Locate the cell with the specified text and output its (X, Y) center coordinate. 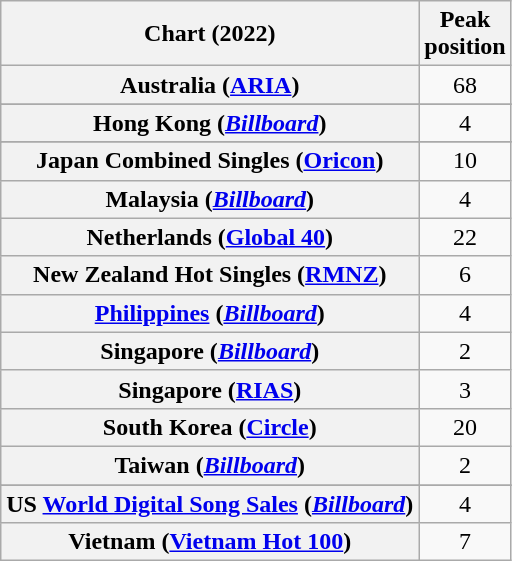
7 (465, 542)
3 (465, 389)
Peakposition (465, 34)
US World Digital Song Sales (Billboard) (210, 503)
New Zealand Hot Singles (RMNZ) (210, 275)
Australia (ARIA) (210, 85)
68 (465, 85)
6 (465, 275)
Chart (2022) (210, 34)
Singapore (Billboard) (210, 351)
South Korea (Circle) (210, 427)
Japan Combined Singles (Oricon) (210, 161)
20 (465, 427)
22 (465, 237)
Philippines (Billboard) (210, 313)
Netherlands (Global 40) (210, 237)
Taiwan (Billboard) (210, 465)
Malaysia (Billboard) (210, 199)
Vietnam (Vietnam Hot 100) (210, 542)
Singapore (RIAS) (210, 389)
Hong Kong (Billboard) (210, 123)
10 (465, 161)
